Capture the cell that displays the provided text and extract its [X, Y] central coordinate. 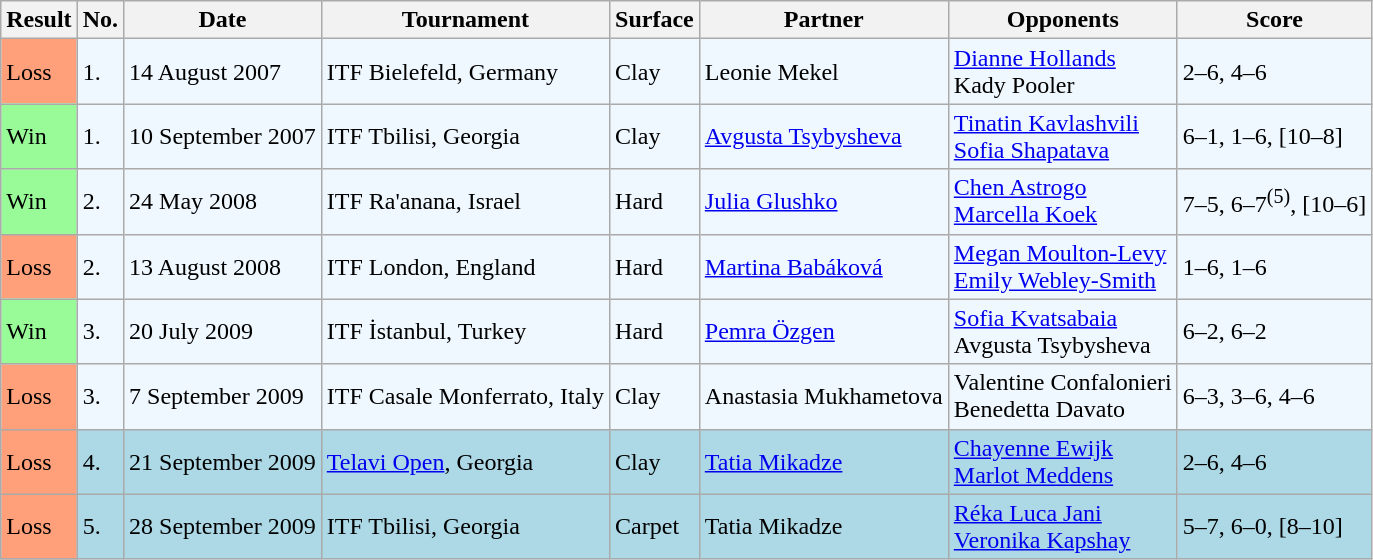
Telavi Open, Georgia [465, 462]
Partner [824, 20]
6–2, 6–2 [1274, 332]
6–3, 3–6, 4–6 [1274, 396]
ITF Bielefeld, Germany [465, 72]
Tinatin Kavlashvili Sofia Shapatava [1062, 136]
Avgusta Tsybysheva [824, 136]
Result [39, 20]
13 August 2008 [223, 266]
ITF İstanbul, Turkey [465, 332]
Date [223, 20]
Carpet [655, 526]
Leonie Mekel [824, 72]
ITF London, England [465, 266]
Opponents [1062, 20]
Megan Moulton-Levy Emily Webley-Smith [1062, 266]
Surface [655, 20]
ITF Ra'anana, Israel [465, 202]
28 September 2009 [223, 526]
5–7, 6–0, [8–10] [1274, 526]
Chayenne Ewijk Marlot Meddens [1062, 462]
Anastasia Mukhametova [824, 396]
20 July 2009 [223, 332]
Julia Glushko [824, 202]
Martina Babáková [824, 266]
10 September 2007 [223, 136]
4. [100, 462]
7–5, 6–7(5), [10–6] [1274, 202]
5. [100, 526]
Dianne Hollands Kady Pooler [1062, 72]
Réka Luca Jani Veronika Kapshay [1062, 526]
Score [1274, 20]
Chen Astrogo Marcella Koek [1062, 202]
24 May 2008 [223, 202]
6–1, 1–6, [10–8] [1274, 136]
Tournament [465, 20]
Sofia Kvatsabaia Avgusta Tsybysheva [1062, 332]
Pemra Özgen [824, 332]
ITF Casale Monferrato, Italy [465, 396]
14 August 2007 [223, 72]
Valentine Confalonieri Benedetta Davato [1062, 396]
1–6, 1–6 [1274, 266]
No. [100, 20]
7 September 2009 [223, 396]
21 September 2009 [223, 462]
